Extract the [X, Y] coordinate from the center of the cell holding the provided text.  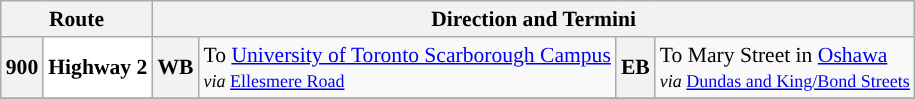
To University of Toronto Scarborough Campusvia Ellesmere Road [406, 68]
900 [22, 68]
Direction and Termini [534, 19]
Route [77, 19]
WB [175, 68]
EB [636, 68]
To Mary Street in Oshawavia Dundas and King/Bond Streets [785, 68]
Highway 2 [98, 68]
